Provide the [X, Y] coordinate of the cell's center where the given text is located.  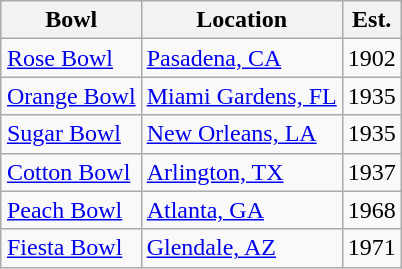
1902 [372, 58]
Sugar Bowl [71, 134]
Bowl [71, 20]
Location [242, 20]
1937 [372, 172]
1968 [372, 210]
Atlanta, GA [242, 210]
Est. [372, 20]
Orange Bowl [71, 96]
Rose Bowl [71, 58]
Glendale, AZ [242, 248]
Arlington, TX [242, 172]
1971 [372, 248]
Fiesta Bowl [71, 248]
New Orleans, LA [242, 134]
Cotton Bowl [71, 172]
Pasadena, CA [242, 58]
Peach Bowl [71, 210]
Miami Gardens, FL [242, 96]
